Return [X, Y] of the center of cell containing provided text 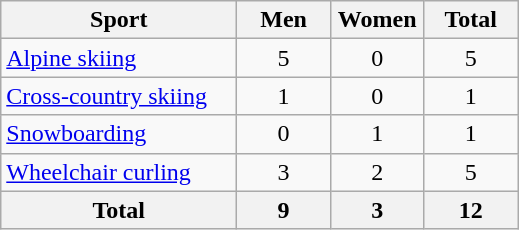
Alpine skiing [119, 58]
Men [284, 20]
2 [377, 172]
Women [377, 20]
9 [284, 210]
Cross-country skiing [119, 96]
Sport [119, 20]
Snowboarding [119, 134]
12 [471, 210]
Wheelchair curling [119, 172]
